Output the (X, Y) coordinate of the center of the cell containing the given text.  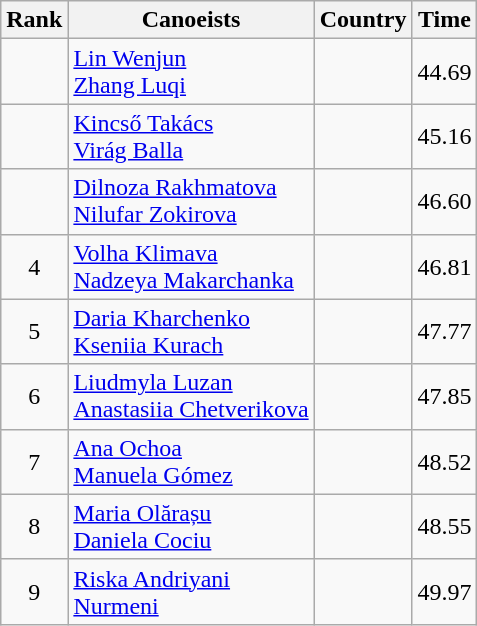
49.97 (444, 592)
44.69 (444, 72)
9 (34, 592)
48.52 (444, 462)
Time (444, 20)
5 (34, 332)
Dilnoza RakhmatovaNilufar Zokirova (191, 202)
Rank (34, 20)
46.81 (444, 266)
7 (34, 462)
47.85 (444, 396)
6 (34, 396)
Liudmyla LuzanAnastasiia Chetverikova (191, 396)
45.16 (444, 136)
Lin WenjunZhang Luqi (191, 72)
8 (34, 526)
Maria OlărașuDaniela Cociu (191, 526)
47.77 (444, 332)
46.60 (444, 202)
Riska AndriyaniNurmeni (191, 592)
Country (363, 20)
4 (34, 266)
Ana OchoaManuela Gómez (191, 462)
Kincső TakácsVirág Balla (191, 136)
Volha KlimavaNadzeya Makarchanka (191, 266)
Daria KharchenkoKseniia Kurach (191, 332)
Canoeists (191, 20)
48.55 (444, 526)
